From the cell containing the given text, extract its center point as (X, Y) coordinate. 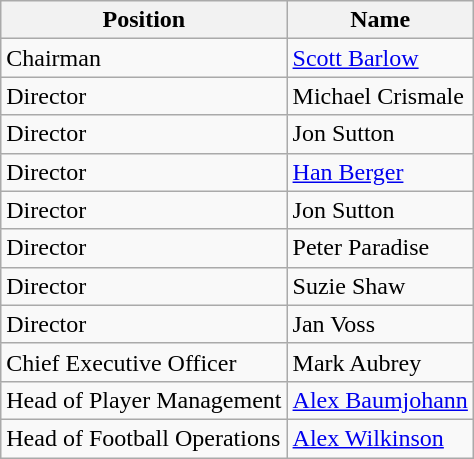
Head of Football Operations (144, 438)
Head of Player Management (144, 400)
Alex Baumjohann (380, 400)
Peter Paradise (380, 248)
Mark Aubrey (380, 362)
Chairman (144, 58)
Jan Voss (380, 324)
Name (380, 20)
Michael Crismale (380, 96)
Chief Executive Officer (144, 362)
Suzie Shaw (380, 286)
Alex Wilkinson (380, 438)
Position (144, 20)
Scott Barlow (380, 58)
Han Berger (380, 172)
